Find where the given text appears and provide that cell's center as (x, y) coordinate. 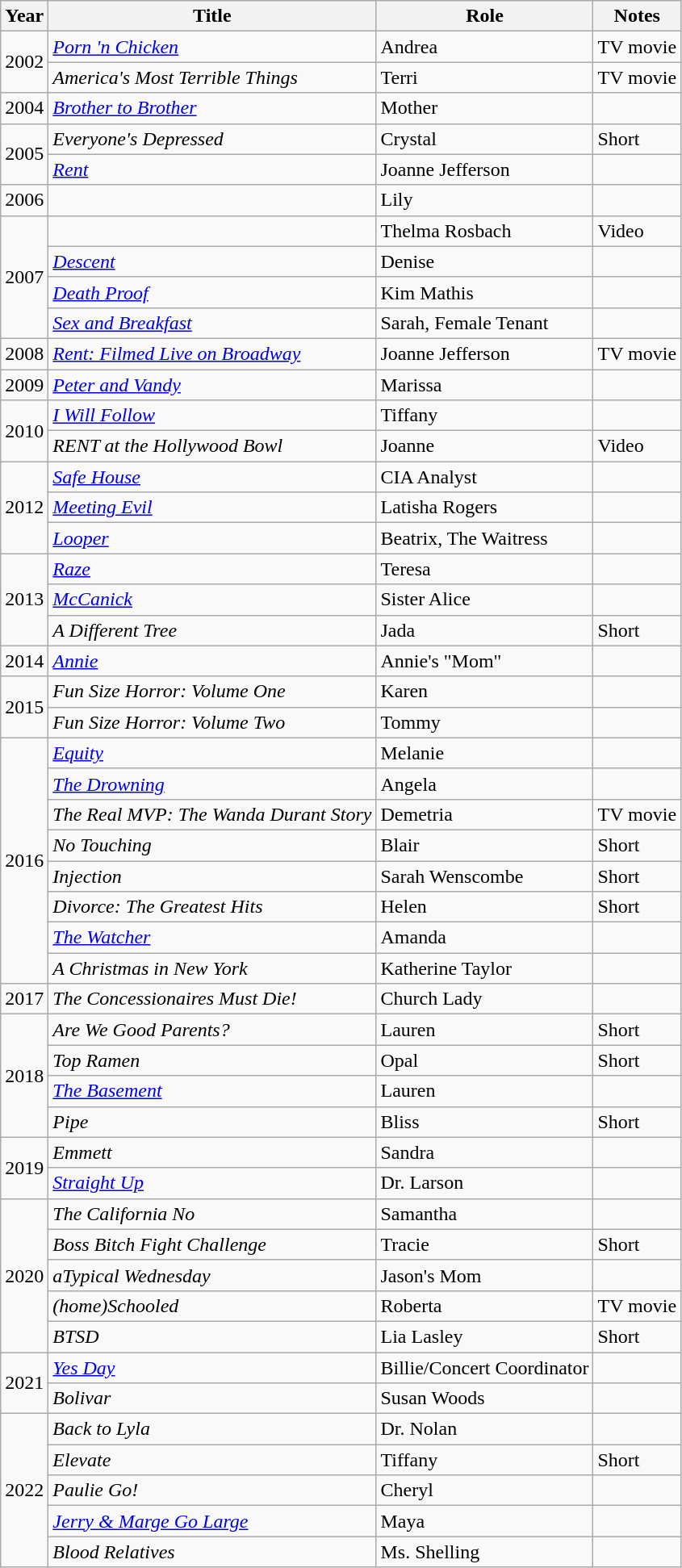
Susan Woods (484, 1399)
Samantha (484, 1214)
Dr. Larson (484, 1183)
2012 (24, 508)
Opal (484, 1060)
Demetria (484, 814)
(home)Schooled (212, 1306)
Joanne (484, 446)
2015 (24, 707)
2007 (24, 277)
The California No (212, 1214)
Ms. Shelling (484, 1552)
Injection (212, 876)
Yes Day (212, 1368)
2019 (24, 1168)
2004 (24, 108)
Back to Lyla (212, 1429)
Church Lady (484, 999)
Boss Bitch Fight Challenge (212, 1244)
Pipe (212, 1122)
Roberta (484, 1306)
2008 (24, 353)
CIA Analyst (484, 477)
Crystal (484, 139)
Safe House (212, 477)
Brother to Brother (212, 108)
Dr. Nolan (484, 1429)
Straight Up (212, 1183)
Blair (484, 845)
Annie (212, 661)
The Drowning (212, 784)
Sarah, Female Tenant (484, 323)
RENT at the Hollywood Bowl (212, 446)
2014 (24, 661)
Teresa (484, 569)
Role (484, 16)
Bliss (484, 1122)
2010 (24, 431)
Lia Lasley (484, 1336)
Lily (484, 200)
Katherine Taylor (484, 968)
Looper (212, 538)
Raze (212, 569)
Sister Alice (484, 600)
Cheryl (484, 1491)
2002 (24, 62)
Notes (638, 16)
2013 (24, 600)
Kim Mathis (484, 292)
I Will Follow (212, 416)
Everyone's Depressed (212, 139)
2005 (24, 154)
No Touching (212, 845)
Porn 'n Chicken (212, 47)
Sex and Breakfast (212, 323)
America's Most Terrible Things (212, 77)
Marissa (484, 385)
The Real MVP: The Wanda Durant Story (212, 814)
Blood Relatives (212, 1552)
Billie/Concert Coordinator (484, 1368)
Andrea (484, 47)
Sandra (484, 1152)
2009 (24, 385)
Rent (212, 169)
Sarah Wenscombe (484, 876)
Mother (484, 108)
2020 (24, 1275)
Elevate (212, 1460)
Helen (484, 907)
Terri (484, 77)
Denise (484, 261)
Thelma Rosbach (484, 231)
Melanie (484, 753)
Tommy (484, 722)
aTypical Wednesday (212, 1275)
Year (24, 16)
Beatrix, The Waitress (484, 538)
Title (212, 16)
The Watcher (212, 938)
2006 (24, 200)
Paulie Go! (212, 1491)
Top Ramen (212, 1060)
Fun Size Horror: Volume Two (212, 722)
2017 (24, 999)
Angela (484, 784)
2021 (24, 1383)
Jada (484, 630)
Annie's "Mom" (484, 661)
Descent (212, 261)
Rent: Filmed Live on Broadway (212, 353)
BTSD (212, 1336)
Amanda (484, 938)
Maya (484, 1521)
Are We Good Parents? (212, 1030)
Latisha Rogers (484, 508)
A Different Tree (212, 630)
2022 (24, 1491)
A Christmas in New York (212, 968)
2018 (24, 1076)
Bolivar (212, 1399)
McCanick (212, 600)
Peter and Vandy (212, 385)
Divorce: The Greatest Hits (212, 907)
Meeting Evil (212, 508)
Jason's Mom (484, 1275)
Death Proof (212, 292)
Fun Size Horror: Volume One (212, 692)
Tracie (484, 1244)
Emmett (212, 1152)
Jerry & Marge Go Large (212, 1521)
Karen (484, 692)
2016 (24, 860)
Equity (212, 753)
The Concessionaires Must Die! (212, 999)
The Basement (212, 1091)
